Detect which cell encompasses the target text, then output its [X, Y] center coordinate. 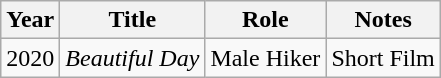
Short Film [383, 58]
Year [30, 20]
Title [132, 20]
2020 [30, 58]
Notes [383, 20]
Male Hiker [266, 58]
Beautiful Day [132, 58]
Role [266, 20]
